Search for the cell housing the specified text and yield its [x, y] center coordinate. 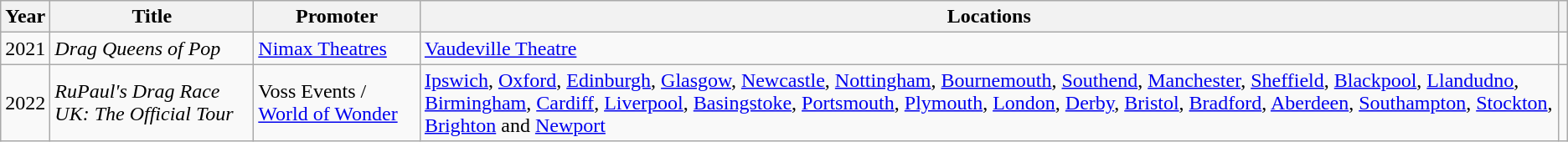
2021 [25, 48]
Voss Events / World of Wonder [337, 103]
Vaudeville Theatre [988, 48]
2022 [25, 103]
Year [25, 17]
Drag Queens of Pop [152, 48]
Locations [988, 17]
Title [152, 17]
Nimax Theatres [337, 48]
Promoter [337, 17]
RuPaul's Drag Race UK: The Official Tour [152, 103]
